Identify which cell holds the provided text, then report its (X, Y) central coordinate. 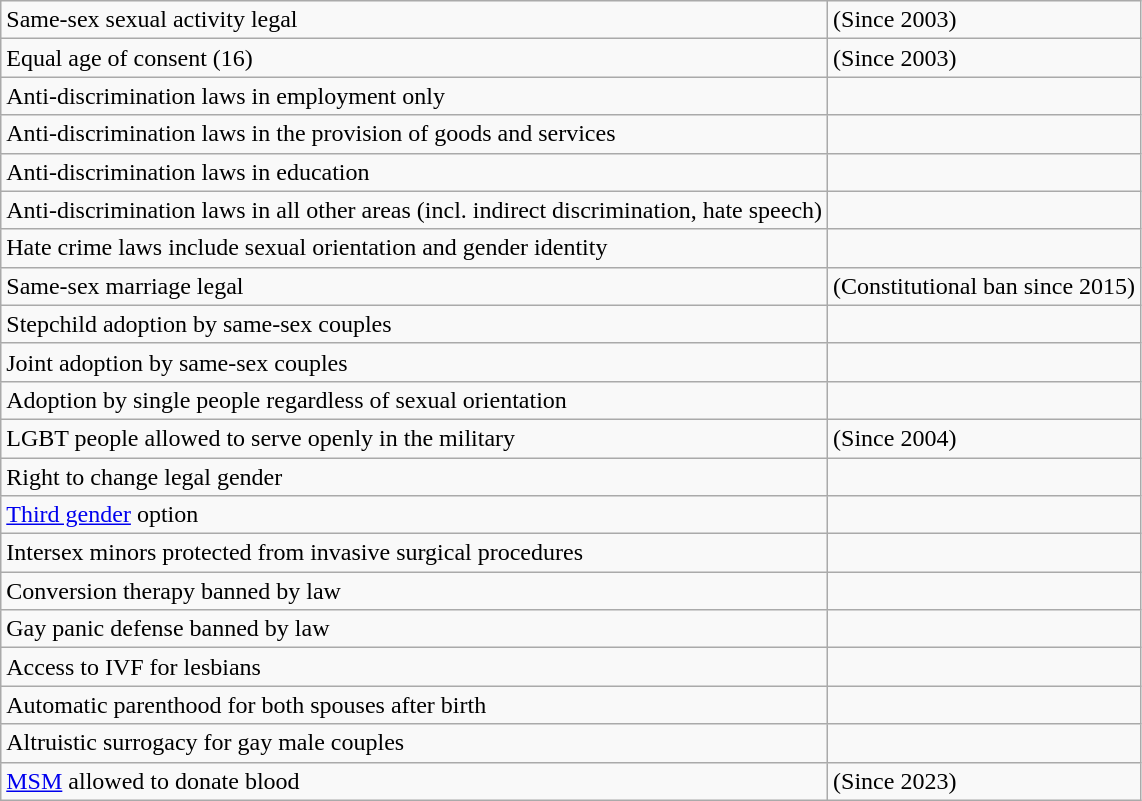
Stepchild adoption by same-sex couples (414, 324)
Hate crime laws include sexual orientation and gender identity (414, 248)
Anti-discrimination laws in employment only (414, 96)
(Constitutional ban since 2015) (984, 286)
Same-sex marriage legal (414, 286)
Intersex minors protected from invasive surgical procedures (414, 553)
Third gender option (414, 515)
Altruistic surrogacy for gay male couples (414, 743)
MSM allowed to donate blood (414, 781)
Automatic parenthood for both spouses after birth (414, 705)
Access to IVF for lesbians (414, 667)
(Since 2004) (984, 438)
Anti-discrimination laws in education (414, 172)
Anti-discrimination laws in all other areas (incl. indirect discrimination, hate speech) (414, 210)
Equal age of consent (16) (414, 58)
Adoption by single people regardless of sexual orientation (414, 400)
Joint adoption by same-sex couples (414, 362)
Conversion therapy banned by law (414, 591)
(Since 2023) (984, 781)
Anti-discrimination laws in the provision of goods and services (414, 134)
LGBT people allowed to serve openly in the military (414, 438)
Right to change legal gender (414, 477)
Gay panic defense banned by law (414, 629)
Same-sex sexual activity legal (414, 20)
